Locate the cell with the specified text and output its [x, y] center coordinate. 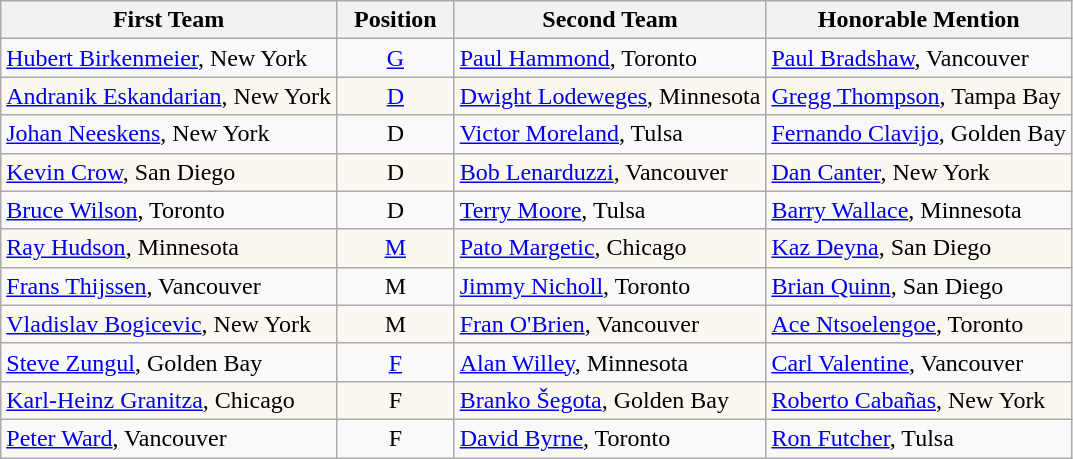
Gregg Thompson, Tampa Bay [919, 96]
Ray Hudson, Minnesota [169, 248]
Andranik Eskandarian, New York [169, 96]
Vladislav Bogicevic, New York [169, 324]
Alan Willey, Minnesota [610, 362]
Fernando Clavijo, Golden Bay [919, 134]
Ace Ntsoelengoe, Toronto [919, 324]
Pato Margetic, Chicago [610, 248]
Victor Moreland, Tulsa [610, 134]
Paul Hammond, Toronto [610, 58]
Ron Futcher, Tulsa [919, 438]
Frans Thijssen, Vancouver [169, 286]
Johan Neeskens, New York [169, 134]
G [395, 58]
Position [395, 20]
Roberto Cabañas, New York [919, 400]
Branko Šegota, Golden Bay [610, 400]
Fran O'Brien, Vancouver [610, 324]
Dan Canter, New York [919, 172]
Jimmy Nicholl, Toronto [610, 286]
David Byrne, Toronto [610, 438]
Steve Zungul, Golden Bay [169, 362]
Kevin Crow, San Diego [169, 172]
Carl Valentine, Vancouver [919, 362]
Paul Bradshaw, Vancouver [919, 58]
Barry Wallace, Minnesota [919, 210]
Karl-Heinz Granitza, Chicago [169, 400]
Second Team [610, 20]
Terry Moore, Tulsa [610, 210]
Honorable Mention [919, 20]
Bob Lenarduzzi, Vancouver [610, 172]
Peter Ward, Vancouver [169, 438]
Hubert Birkenmeier, New York [169, 58]
First Team [169, 20]
Bruce Wilson, Toronto [169, 210]
Kaz Deyna, San Diego [919, 248]
Brian Quinn, San Diego [919, 286]
Dwight Lodeweges, Minnesota [610, 96]
